Determine the (x, y) coordinate at the center of the cell enclosing the given text.  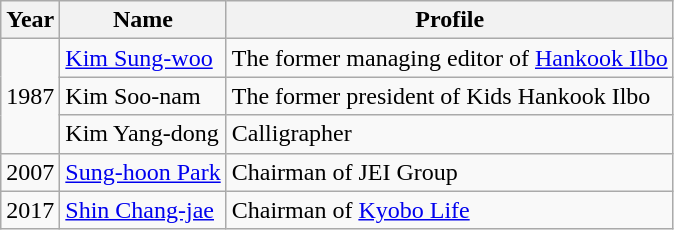
Name (143, 20)
2017 (30, 210)
Year (30, 20)
Kim Yang-dong (143, 134)
The former managing editor of Hankook Ilbo (450, 58)
2007 (30, 172)
Chairman of JEI Group (450, 172)
Profile (450, 20)
Chairman of Kyobo Life (450, 210)
Calligrapher (450, 134)
Sung-hoon Park (143, 172)
Kim Sung-woo (143, 58)
Shin Chang-jae (143, 210)
The former president of Kids Hankook Ilbo (450, 96)
1987 (30, 96)
Kim Soo-nam (143, 96)
